Locate the cell with the specified text and output its [X, Y] center coordinate. 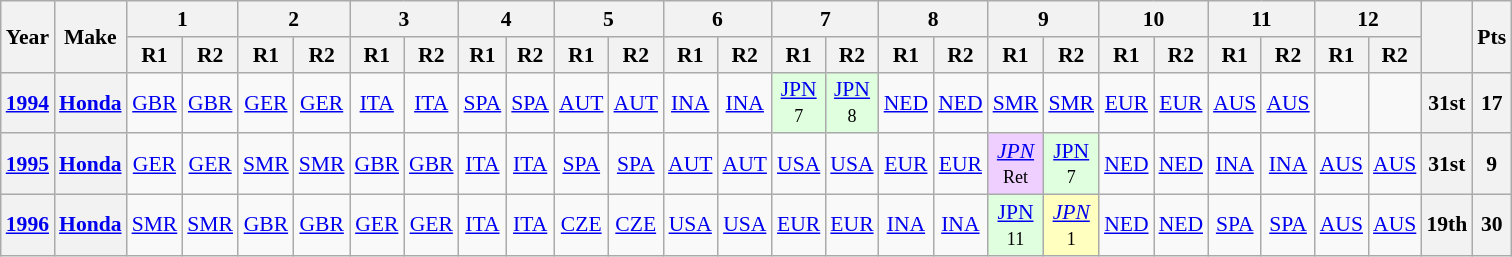
1995 [28, 164]
4 [506, 19]
6 [718, 19]
JPN8 [852, 102]
JPN11 [1016, 226]
JPNRet [1016, 164]
Pts [1492, 36]
Year [28, 36]
JPN1 [1071, 226]
10 [1154, 19]
19th [1446, 226]
8 [934, 19]
1 [182, 19]
1996 [28, 226]
17 [1492, 102]
12 [1368, 19]
2 [294, 19]
3 [404, 19]
5 [608, 19]
7 [826, 19]
30 [1492, 226]
Make [90, 36]
11 [1262, 19]
1994 [28, 102]
